Find where the given text appears and provide that cell's center as [X, Y] coordinate. 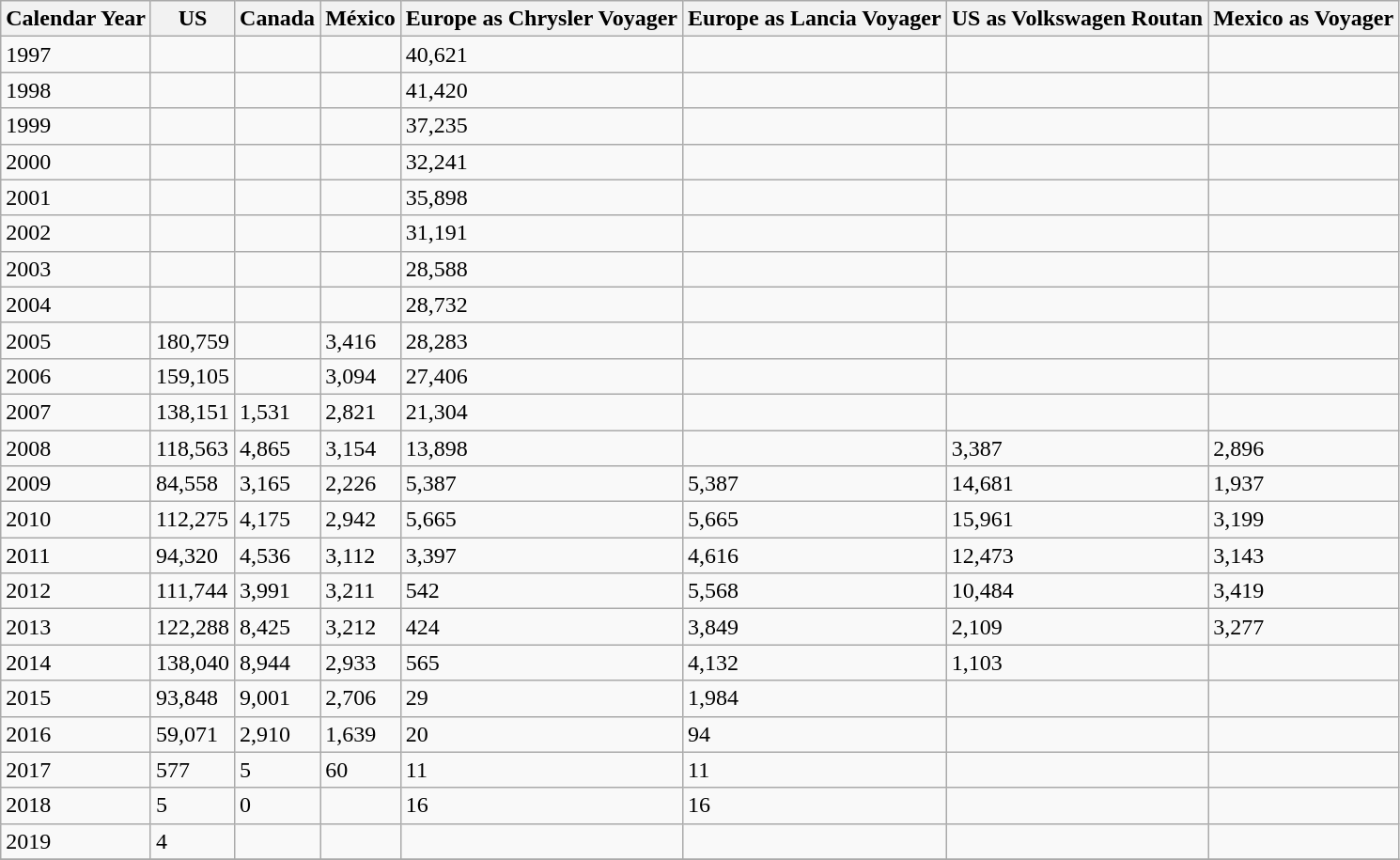
3,143 [1304, 555]
2012 [76, 591]
2013 [76, 627]
3,094 [361, 376]
13,898 [541, 448]
1,531 [278, 412]
3,154 [361, 448]
41,420 [541, 90]
3,991 [278, 591]
84,558 [192, 484]
118,563 [192, 448]
1999 [76, 126]
3,416 [361, 340]
2000 [76, 162]
2007 [76, 412]
1997 [76, 55]
15,961 [1077, 520]
3,199 [1304, 520]
2002 [76, 233]
2,896 [1304, 448]
2011 [76, 555]
122,288 [192, 627]
4,865 [278, 448]
565 [541, 663]
1,937 [1304, 484]
US as Volkswagen Routan [1077, 19]
2,706 [361, 698]
37,235 [541, 126]
3,112 [361, 555]
0 [278, 805]
3,277 [1304, 627]
29 [541, 698]
21,304 [541, 412]
3,212 [361, 627]
2004 [76, 305]
111,744 [192, 591]
2010 [76, 520]
2018 [76, 805]
1998 [76, 90]
2017 [76, 770]
Europe as Chrysler Voyager [541, 19]
9,001 [278, 698]
14,681 [1077, 484]
4 [192, 841]
35,898 [541, 197]
94,320 [192, 555]
159,105 [192, 376]
59,071 [192, 734]
60 [361, 770]
Calendar Year [76, 19]
542 [541, 591]
3,849 [816, 627]
31,191 [541, 233]
112,275 [192, 520]
12,473 [1077, 555]
5,568 [816, 591]
4,536 [278, 555]
424 [541, 627]
3,419 [1304, 591]
28,588 [541, 269]
2,821 [361, 412]
138,151 [192, 412]
Canada [278, 19]
2015 [76, 698]
20 [541, 734]
2,933 [361, 663]
3,397 [541, 555]
138,040 [192, 663]
8,944 [278, 663]
27,406 [541, 376]
3,387 [1077, 448]
2008 [76, 448]
México [361, 19]
32,241 [541, 162]
2019 [76, 841]
4,616 [816, 555]
93,848 [192, 698]
28,283 [541, 340]
1,984 [816, 698]
1,103 [1077, 663]
10,484 [1077, 591]
2003 [76, 269]
Europe as Lancia Voyager [816, 19]
40,621 [541, 55]
4,175 [278, 520]
2,910 [278, 734]
577 [192, 770]
4,132 [816, 663]
2016 [76, 734]
2,109 [1077, 627]
94 [816, 734]
2006 [76, 376]
1,639 [361, 734]
2,942 [361, 520]
3,165 [278, 484]
2001 [76, 197]
2014 [76, 663]
2,226 [361, 484]
2009 [76, 484]
US [192, 19]
3,211 [361, 591]
28,732 [541, 305]
180,759 [192, 340]
Mexico as Voyager [1304, 19]
8,425 [278, 627]
2005 [76, 340]
